Extract the [x, y] coordinate from the center of the cell holding the provided text.  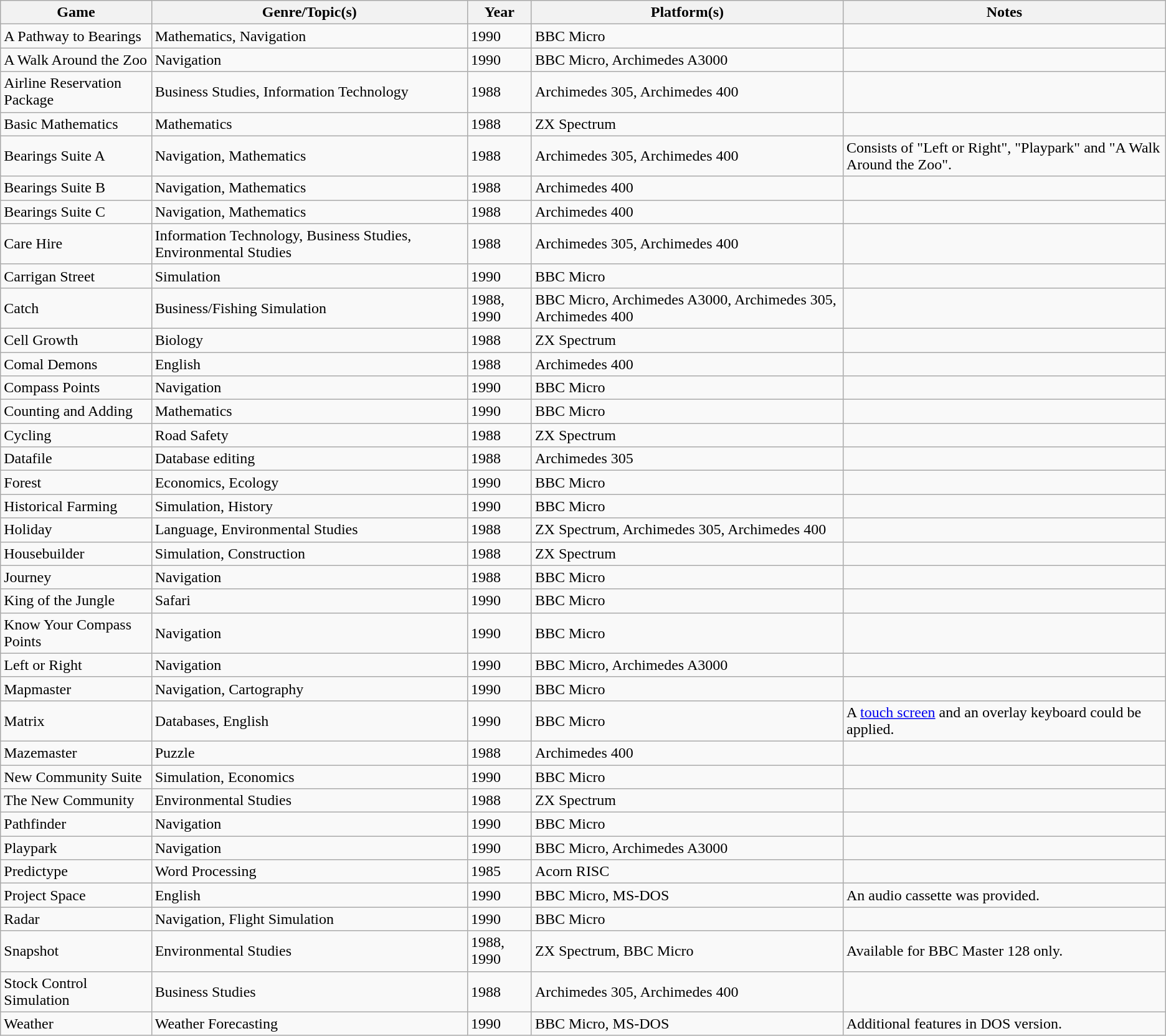
Compass Points [76, 388]
Additional features in DOS version. [1004, 1024]
King of the Jungle [76, 601]
Databases, English [309, 721]
Information Technology, Business Studies, Environmental Studies [309, 244]
Word Processing [309, 872]
Business Studies, Information Technology [309, 92]
Consists of "Left or Right", "Playpark" and "A Walk Around the Zoo". [1004, 156]
New Community Suite [76, 776]
Cycling [76, 435]
Economics, Ecology [309, 483]
Business/Fishing Simulation [309, 308]
Pathfinder [76, 824]
A touch screen and an overlay keyboard could be applied. [1004, 721]
Care Hire [76, 244]
Stock Control Simulation [76, 991]
Left or Right [76, 665]
Language, Environmental Studies [309, 530]
Mazemaster [76, 753]
Snapshot [76, 951]
Housebuilder [76, 553]
Matrix [76, 721]
Bearings Suite B [76, 188]
Biology [309, 340]
Archimedes 305 [687, 459]
Bearings Suite C [76, 212]
Genre/Topic(s) [309, 12]
Navigation, Cartography [309, 689]
1985 [500, 872]
The New Community [76, 801]
Simulation, Construction [309, 553]
Cell Growth [76, 340]
Project Space [76, 895]
Radar [76, 919]
Puzzle [309, 753]
Platform(s) [687, 12]
Basic Mathematics [76, 124]
Simulation [309, 276]
Historical Farming [76, 506]
Weather Forecasting [309, 1024]
Game [76, 12]
Predictype [76, 872]
Weather [76, 1024]
Know Your Compass Points [76, 633]
A Walk Around the Zoo [76, 60]
Datafile [76, 459]
An audio cassette was provided. [1004, 895]
BBC Micro, Archimedes A3000, Archimedes 305, Archimedes 400 [687, 308]
Available for BBC Master 128 only. [1004, 951]
A Pathway to Bearings [76, 36]
Counting and Adding [76, 412]
Year [500, 12]
Playpark [76, 848]
Navigation, Flight Simulation [309, 919]
Journey [76, 577]
Business Studies [309, 991]
ZX Spectrum, BBC Micro [687, 951]
Mapmaster [76, 689]
Bearings Suite A [76, 156]
Safari [309, 601]
Catch [76, 308]
ZX Spectrum, Archimedes 305, Archimedes 400 [687, 530]
Simulation, History [309, 506]
Mathematics, Navigation [309, 36]
Road Safety [309, 435]
Holiday [76, 530]
Comal Demons [76, 364]
Forest [76, 483]
Simulation, Economics [309, 776]
Airline Reservation Package [76, 92]
Notes [1004, 12]
Database editing [309, 459]
Carrigan Street [76, 276]
Acorn RISC [687, 872]
